Pinpoint the cell where the given text exists, returning its (x, y) midpoint coordinate. 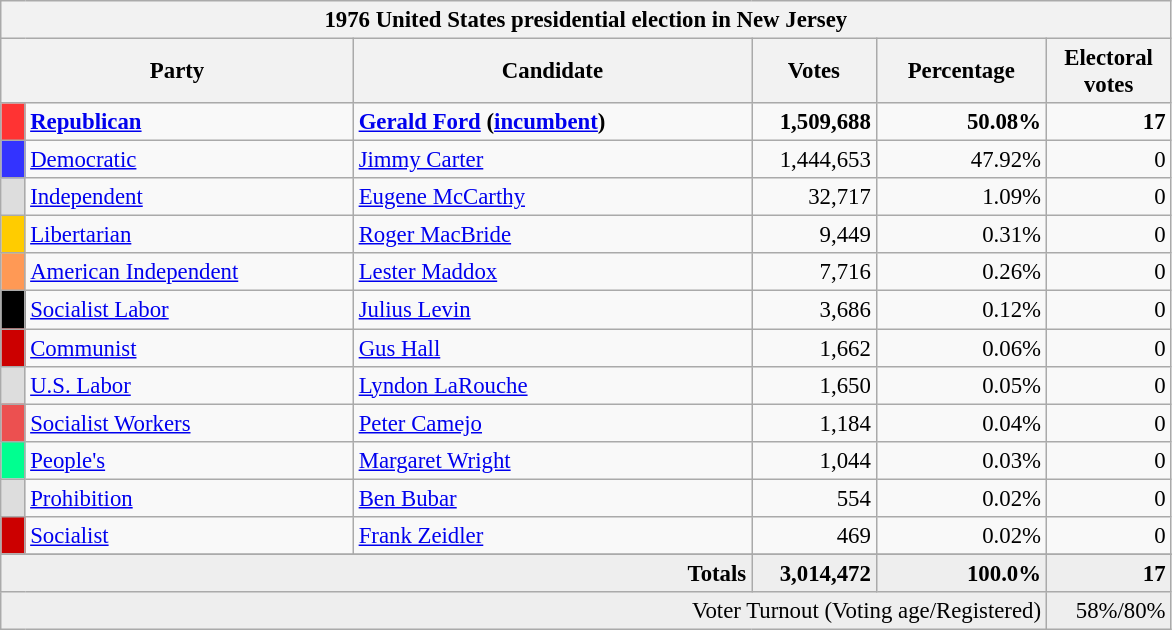
Libertarian (189, 235)
1,662 (814, 348)
1,650 (814, 385)
0.03% (961, 460)
Republican (189, 122)
0.31% (961, 235)
3,014,472 (814, 573)
Margaret Wright (552, 460)
469 (814, 536)
Lester Maddox (552, 273)
0.12% (961, 310)
Totals (376, 573)
Candidate (552, 72)
1,044 (814, 460)
0.05% (961, 385)
Percentage (961, 72)
1.09% (961, 197)
People's (189, 460)
32,717 (814, 197)
7,716 (814, 273)
American Independent (189, 273)
Ben Bubar (552, 498)
Roger MacBride (552, 235)
Socialist Workers (189, 423)
Electoral votes (1108, 72)
1,444,653 (814, 160)
0.26% (961, 273)
50.08% (961, 122)
Jimmy Carter (552, 160)
100.0% (961, 573)
0.06% (961, 348)
Peter Camejo (552, 423)
Communist (189, 348)
Party (178, 72)
Voter Turnout (Voting age/Registered) (524, 611)
47.92% (961, 160)
Prohibition (189, 498)
1,509,688 (814, 122)
Democratic (189, 160)
1976 United States presidential election in New Jersey (586, 20)
58%/80% (1108, 611)
0.04% (961, 423)
Independent (189, 197)
Julius Levin (552, 310)
Gus Hall (552, 348)
Eugene McCarthy (552, 197)
Socialist (189, 536)
Votes (814, 72)
1,184 (814, 423)
U.S. Labor (189, 385)
Frank Zeidler (552, 536)
554 (814, 498)
Lyndon LaRouche (552, 385)
9,449 (814, 235)
Gerald Ford (incumbent) (552, 122)
Socialist Labor (189, 310)
3,686 (814, 310)
